Find where the given text appears and provide that cell's center as (x, y) coordinate. 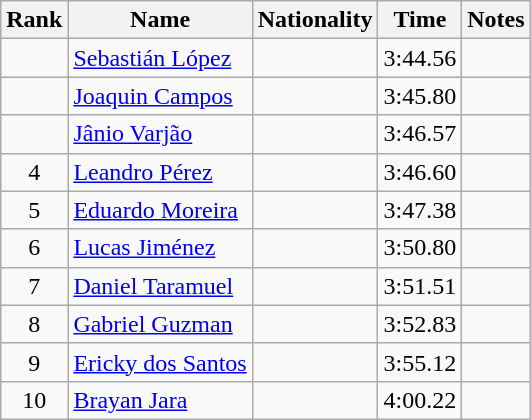
3:51.51 (420, 286)
Joaquin Campos (160, 96)
8 (34, 324)
Daniel Taramuel (160, 286)
Name (160, 20)
3:55.12 (420, 362)
3:45.80 (420, 96)
Jânio Varjão (160, 134)
5 (34, 210)
Notes (496, 20)
Brayan Jara (160, 400)
3:52.83 (420, 324)
Leandro Pérez (160, 172)
Eduardo Moreira (160, 210)
3:46.57 (420, 134)
3:44.56 (420, 58)
6 (34, 248)
Ericky dos Santos (160, 362)
10 (34, 400)
9 (34, 362)
4 (34, 172)
3:46.60 (420, 172)
3:50.80 (420, 248)
Nationality (315, 20)
Lucas Jiménez (160, 248)
Sebastián López (160, 58)
4:00.22 (420, 400)
Rank (34, 20)
Time (420, 20)
Gabriel Guzman (160, 324)
7 (34, 286)
3:47.38 (420, 210)
